Return the [x, y] coordinate for the center point of the cell that contains the specified text.  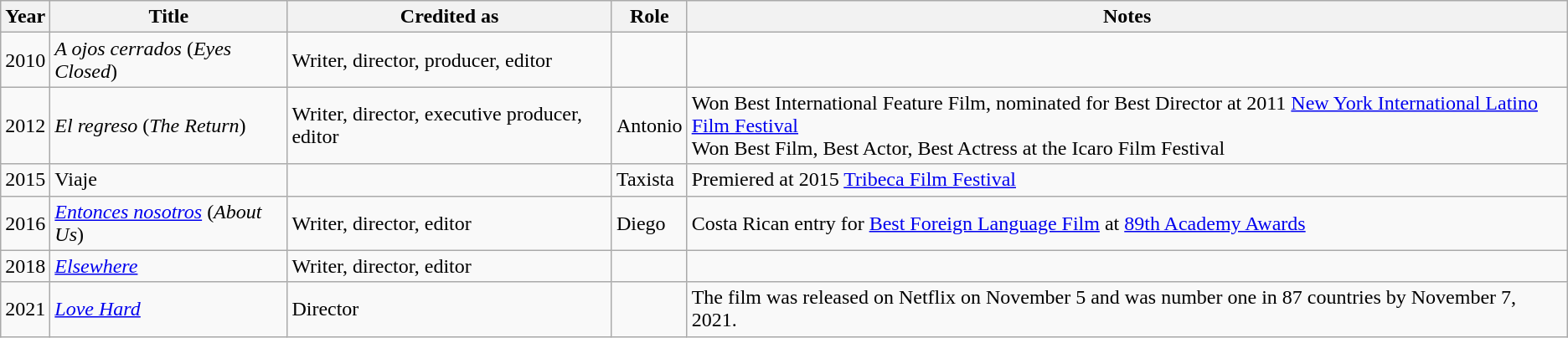
Antonio [649, 125]
Costa Rican entry for Best Foreign Language Film at 89th Academy Awards [1127, 223]
Year [25, 17]
A ojos cerrados (Eyes Closed) [169, 60]
2015 [25, 180]
Taxista [649, 180]
2010 [25, 60]
Notes [1127, 17]
Entonces nosotros (About Us) [169, 223]
Director [450, 310]
Writer, director, producer, editor [450, 60]
Credited as [450, 17]
Title [169, 17]
Premiered at 2015 Tribeca Film Festival [1127, 180]
2016 [25, 223]
Love Hard [169, 310]
El regreso (The Return) [169, 125]
Viaje [169, 180]
Writer, director, executive producer, editor [450, 125]
Elsewhere [169, 266]
Role [649, 17]
2012 [25, 125]
2018 [25, 266]
The film was released on Netflix on November 5 and was number one in 87 countries by November 7, 2021. [1127, 310]
2021 [25, 310]
Diego [649, 223]
